Output the (x, y) coordinate of the center of the cell containing the given text.  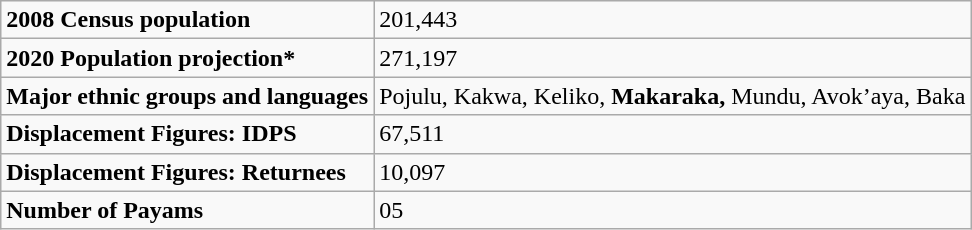
271,197 (672, 58)
201,443 (672, 20)
Displacement Figures: IDPS (188, 134)
10,097 (672, 172)
67,511 (672, 134)
Number of Payams (188, 210)
05 (672, 210)
Displacement Figures: Returnees (188, 172)
2008 Census population (188, 20)
Major ethnic groups and languages (188, 96)
2020 Population projection* (188, 58)
Pojulu, Kakwa, Keliko, Makaraka, Mundu, Avok’aya, Baka (672, 96)
